For the text-containing cell, return its midpoint in (X, Y) coordinate format. 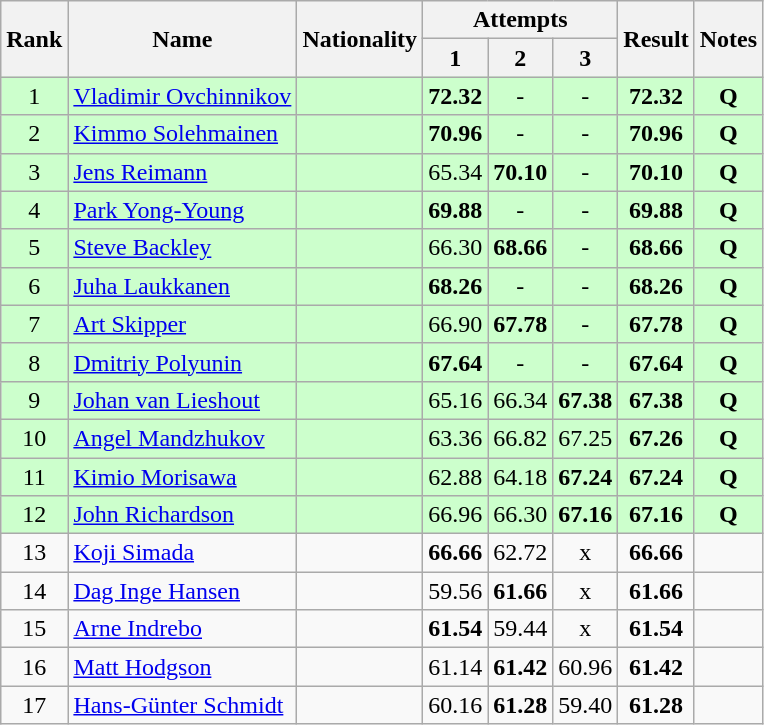
Attempts (520, 20)
Dmitriy Polyunin (182, 362)
65.16 (456, 400)
59.56 (456, 591)
16 (34, 667)
11 (34, 477)
Koji Simada (182, 553)
63.36 (456, 438)
Vladimir Ovchinnikov (182, 96)
John Richardson (182, 515)
67.26 (656, 438)
4 (34, 210)
66.96 (456, 515)
65.34 (456, 172)
Result (656, 39)
7 (34, 324)
59.40 (586, 705)
12 (34, 515)
17 (34, 705)
14 (34, 591)
5 (34, 248)
Dag Inge Hansen (182, 591)
10 (34, 438)
Juha Laukkanen (182, 286)
Arne Indrebo (182, 629)
6 (34, 286)
59.44 (520, 629)
Angel Mandzhukov (182, 438)
Hans-Günter Schmidt (182, 705)
13 (34, 553)
Kimio Morisawa (182, 477)
Matt Hodgson (182, 667)
60.16 (456, 705)
61.14 (456, 667)
Name (182, 39)
66.82 (520, 438)
Steve Backley (182, 248)
Rank (34, 39)
67.25 (586, 438)
Jens Reimann (182, 172)
Kimmo Solehmainen (182, 134)
64.18 (520, 477)
60.96 (586, 667)
Art Skipper (182, 324)
Park Yong-Young (182, 210)
8 (34, 362)
15 (34, 629)
Notes (728, 39)
9 (34, 400)
Nationality (360, 39)
62.88 (456, 477)
62.72 (520, 553)
66.34 (520, 400)
Johan van Lieshout (182, 400)
66.90 (456, 324)
